Return the [x, y] coordinate for the center point of the cell that contains the specified text.  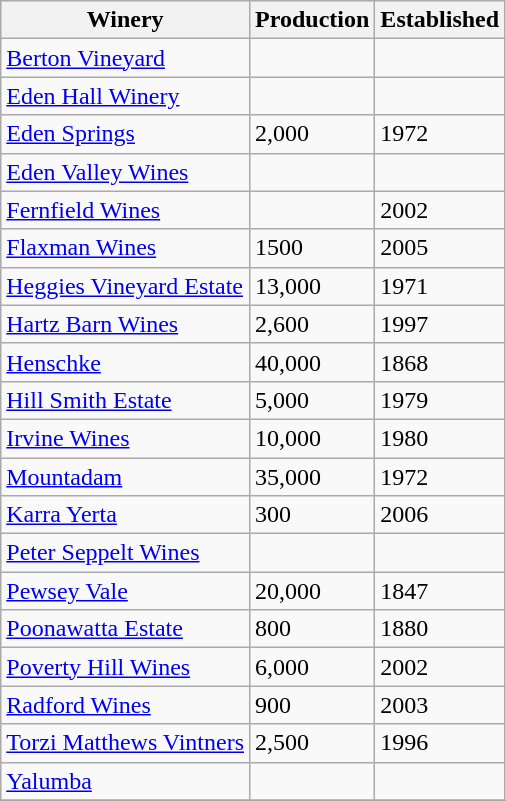
Poonawatta Estate [126, 629]
Eden Hall Winery [126, 96]
1997 [440, 324]
900 [312, 705]
Torzi Matthews Vintners [126, 743]
Irvine Wines [126, 438]
10,000 [312, 438]
Berton Vineyard [126, 58]
1980 [440, 438]
Poverty Hill Wines [126, 667]
Karra Yerta [126, 515]
Yalumba [126, 781]
6,000 [312, 667]
Mountadam [126, 477]
Eden Valley Wines [126, 172]
1971 [440, 286]
2,000 [312, 134]
Production [312, 20]
Flaxman Wines [126, 248]
1996 [440, 743]
300 [312, 515]
Pewsey Vale [126, 591]
2003 [440, 705]
Established [440, 20]
Hartz Barn Wines [126, 324]
Winery [126, 20]
1868 [440, 362]
1880 [440, 629]
Radford Wines [126, 705]
40,000 [312, 362]
Eden Springs [126, 134]
800 [312, 629]
2005 [440, 248]
13,000 [312, 286]
2,600 [312, 324]
Henschke [126, 362]
1500 [312, 248]
2006 [440, 515]
35,000 [312, 477]
Peter Seppelt Wines [126, 553]
1847 [440, 591]
Heggies Vineyard Estate [126, 286]
5,000 [312, 400]
Hill Smith Estate [126, 400]
Fernfield Wines [126, 210]
1979 [440, 400]
2,500 [312, 743]
20,000 [312, 591]
